For the text-containing cell, return its midpoint in (x, y) coordinate format. 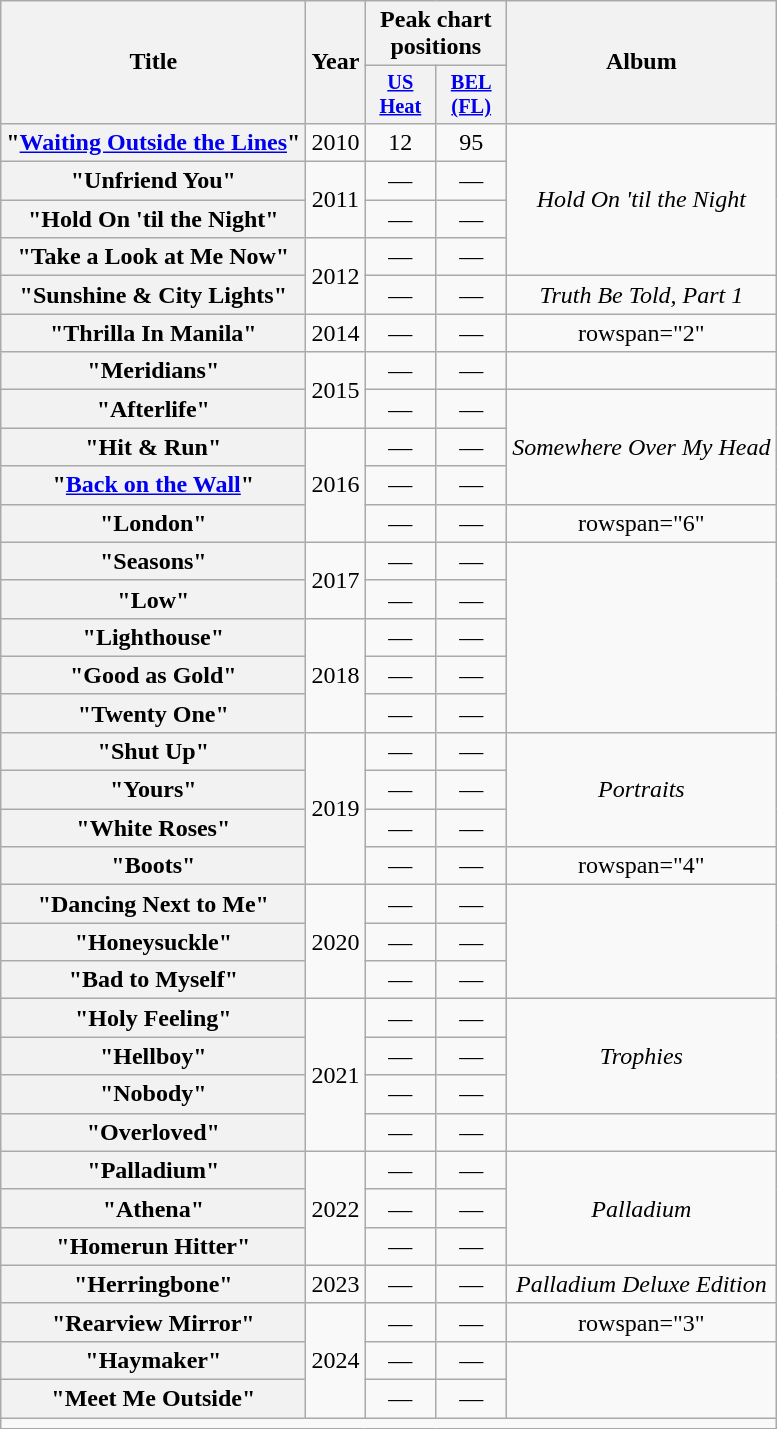
"London" (154, 523)
Trophies (642, 1056)
"Dancing Next to Me" (154, 904)
Album (642, 62)
"Homerun Hitter" (154, 1246)
2022 (336, 1208)
"Seasons" (154, 561)
rowspan="4" (642, 866)
"Take a Look at Me Now" (154, 257)
Peak chart positions (436, 34)
"Bad to Myself" (154, 980)
"Yours" (154, 790)
"Lighthouse" (154, 637)
2014 (336, 333)
"Thrilla In Manila" (154, 333)
"Athena" (154, 1208)
2017 (336, 580)
USHeat (400, 95)
2024 (336, 1360)
"Sunshine & City Lights" (154, 295)
BEL(FL) (472, 95)
rowspan="6" (642, 523)
2011 (336, 200)
"Low" (154, 599)
"Hit & Run" (154, 447)
Year (336, 62)
"Waiting Outside the Lines" (154, 142)
Palladium (642, 1208)
12 (400, 142)
Hold On 'til the Night (642, 199)
"Shut Up" (154, 751)
"Holy Feeling" (154, 1018)
"Rearview Mirror" (154, 1322)
2020 (336, 942)
"Haymaker" (154, 1360)
"Afterlife" (154, 409)
"Good as Gold" (154, 675)
Title (154, 62)
Truth Be Told, Part 1 (642, 295)
"Boots" (154, 866)
"Meridians" (154, 371)
Palladium Deluxe Edition (642, 1284)
"Unfriend You" (154, 181)
2018 (336, 675)
"Hold On 'til the Night" (154, 219)
"Hellboy" (154, 1056)
2010 (336, 142)
"White Roses" (154, 828)
2015 (336, 390)
2023 (336, 1284)
2012 (336, 276)
"Honeysuckle" (154, 942)
"Meet Me Outside" (154, 1399)
"Overloved" (154, 1132)
2021 (336, 1075)
2016 (336, 485)
"Palladium" (154, 1170)
Portraits (642, 789)
"Nobody" (154, 1094)
95 (472, 142)
"Back on the Wall" (154, 485)
rowspan="3" (642, 1322)
2019 (336, 808)
rowspan="2" (642, 333)
"Twenty One" (154, 713)
Somewhere Over My Head (642, 447)
"Herringbone" (154, 1284)
